Extract the (X, Y) coordinate from the center of the cell holding the provided text.  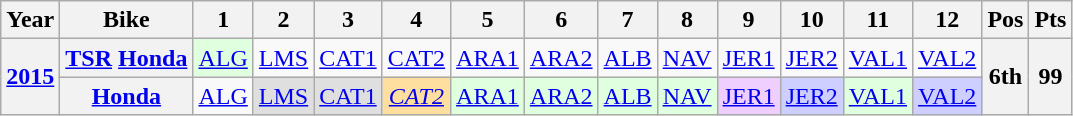
Year (30, 20)
12 (948, 20)
Honda (126, 96)
4 (416, 20)
Pts (1050, 20)
9 (748, 20)
Pos (1006, 20)
3 (348, 20)
6 (561, 20)
8 (687, 20)
99 (1050, 77)
10 (812, 20)
Bike (126, 20)
2015 (30, 77)
2 (283, 20)
6th (1006, 77)
TSR Honda (126, 58)
1 (223, 20)
7 (628, 20)
5 (488, 20)
11 (878, 20)
